Return the [X, Y] coordinate for the center point of the cell that contains the specified text.  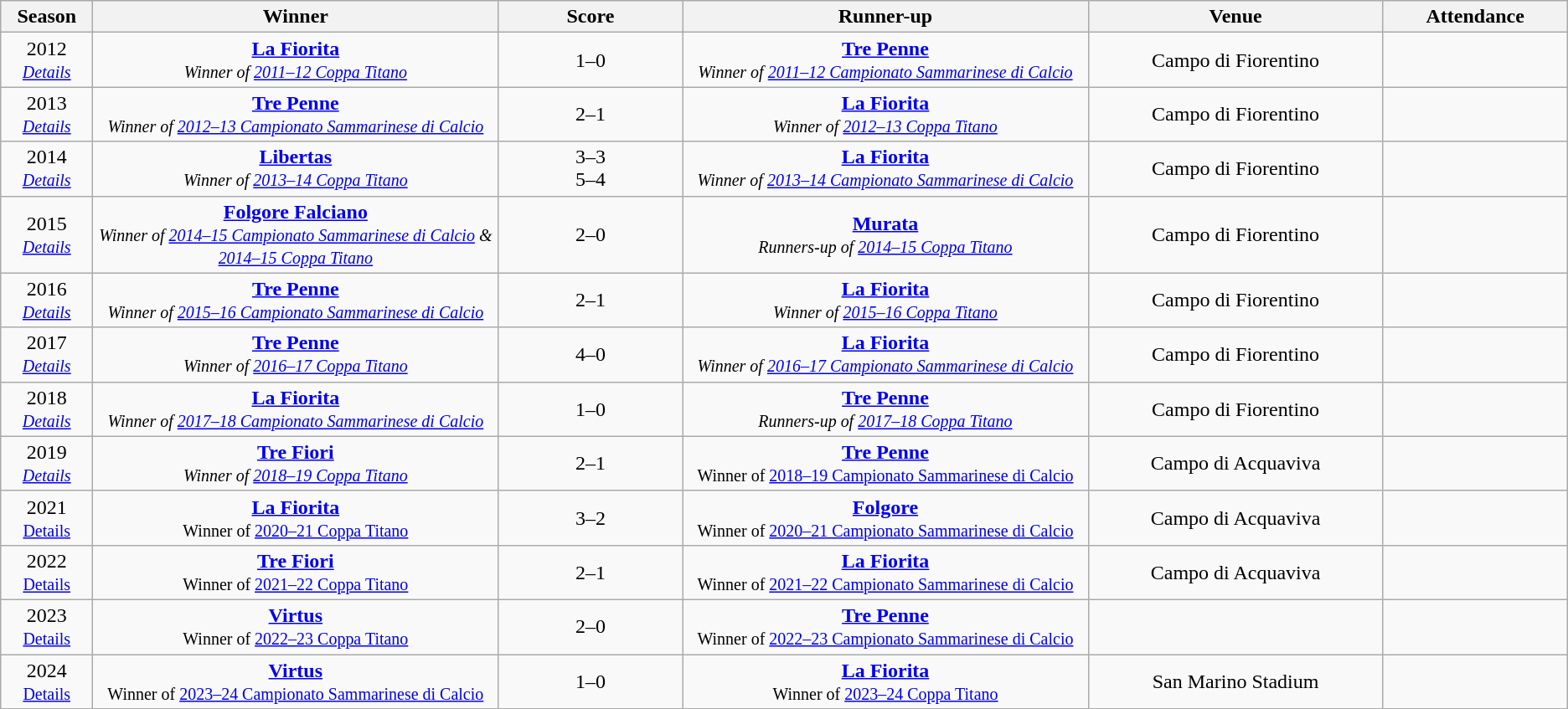
FolgoreWinner of 2020–21 Campionato Sammarinese di Calcio [885, 517]
La FioritaWinner of 2016–17 Campionato Sammarinese di Calcio [885, 355]
LibertasWinner of 2013–14 Coppa Titano [296, 169]
Tre PenneWinner of 2022–23 Campionato Sammarinese di Calcio [885, 626]
Tre FioriWinner of 2018–19 Coppa Titano [296, 464]
Tre PenneWinner of 2012–13 Campionato Sammarinese di Calcio [296, 114]
2023Details [47, 626]
Tre PenneRunners-up of 2017–18 Coppa Titano [885, 408]
4–0 [591, 355]
2017Details [47, 355]
2016Details [47, 300]
Tre PenneWinner of 2018–19 Campionato Sammarinese di Calcio [885, 464]
La FioritaWinner of 2021–22 Campionato Sammarinese di Calcio [885, 573]
Tre PenneWinner of 2016–17 Coppa Titano [296, 355]
2013Details [47, 114]
VirtusWinner of 2023–24 Campionato Sammarinese di Calcio [296, 681]
Season [47, 17]
La FioritaWinner of 2011–12 Coppa Titano [296, 60]
Score [591, 17]
2012Details [47, 60]
2022Details [47, 573]
2015Details [47, 234]
MurataRunners-up of 2014–15 Coppa Titano [885, 234]
La FioritaWinner of 2013–14 Campionato Sammarinese di Calcio [885, 169]
2019Details [47, 464]
La FioritaWinner of 2020–21 Coppa Titano [296, 517]
2021Details [47, 517]
La FioritaWinner of 2023–24 Coppa Titano [885, 681]
Tre FioriWinner of 2021–22 Coppa Titano [296, 573]
San Marino Stadium [1235, 681]
Attendance [1475, 17]
Tre PenneWinner of 2015–16 Campionato Sammarinese di Calcio [296, 300]
Tre PenneWinner of 2011–12 Campionato Sammarinese di Calcio [885, 60]
La FioritaWinner of 2012–13 Coppa Titano [885, 114]
2024Details [47, 681]
Venue [1235, 17]
Winner [296, 17]
La FioritaWinner of 2015–16 Coppa Titano [885, 300]
2018Details [47, 408]
La FioritaWinner of 2017–18 Campionato Sammarinese di Calcio [296, 408]
2014Details [47, 169]
3–35–4 [591, 169]
Runner-up [885, 17]
3–2 [591, 517]
VirtusWinner of 2022–23 Coppa Titano [296, 626]
Folgore FalcianoWinner of 2014–15 Campionato Sammarinese di Calcio & 2014–15 Coppa Titano [296, 234]
